For the text-containing cell, return its midpoint in [x, y] coordinate format. 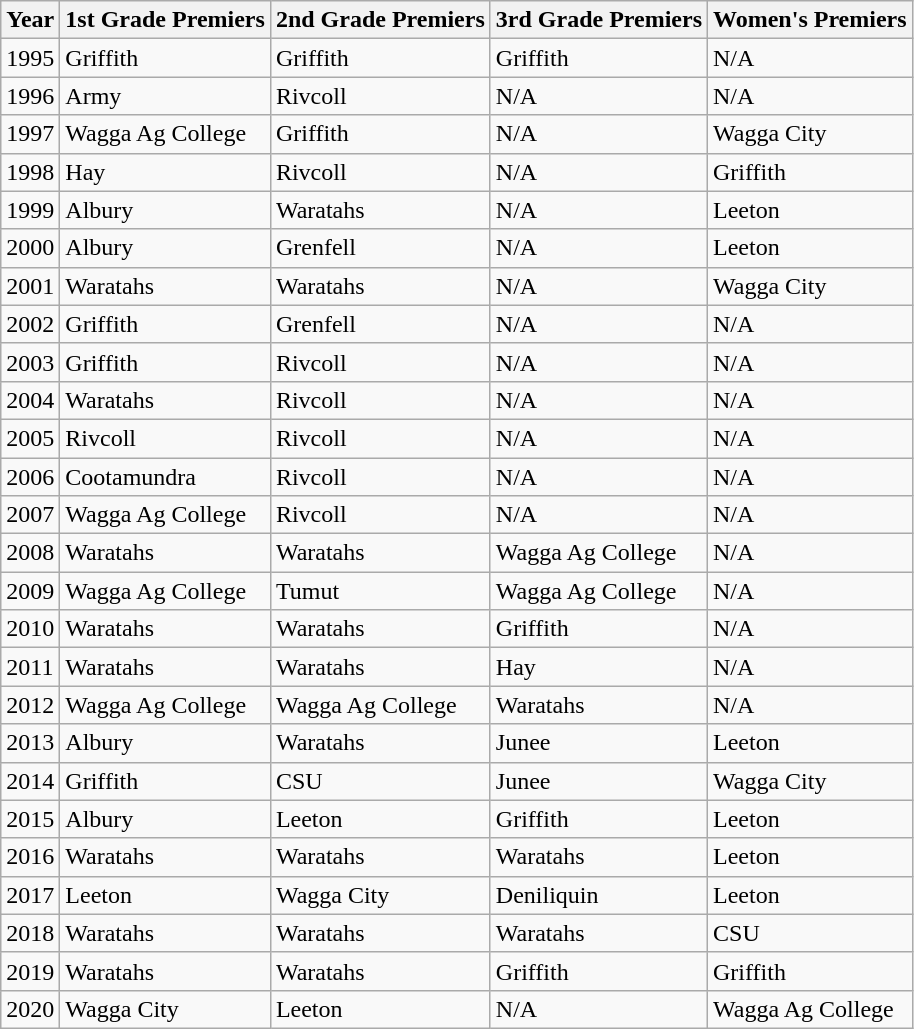
2017 [30, 895]
2018 [30, 933]
2002 [30, 324]
2019 [30, 971]
2nd Grade Premiers [380, 20]
1996 [30, 96]
2001 [30, 286]
1st Grade Premiers [166, 20]
2000 [30, 248]
2013 [30, 743]
2012 [30, 705]
1995 [30, 58]
2005 [30, 438]
2011 [30, 667]
2006 [30, 477]
1999 [30, 210]
Army [166, 96]
1997 [30, 134]
2016 [30, 857]
2004 [30, 400]
3rd Grade Premiers [598, 20]
2007 [30, 515]
Year [30, 20]
Deniliquin [598, 895]
2003 [30, 362]
2009 [30, 591]
Cootamundra [166, 477]
2020 [30, 1009]
2015 [30, 819]
2008 [30, 553]
Women's Premiers [810, 20]
Tumut [380, 591]
1998 [30, 172]
2014 [30, 781]
2010 [30, 629]
